Output the [x, y] coordinate of the center of the cell containing the given text.  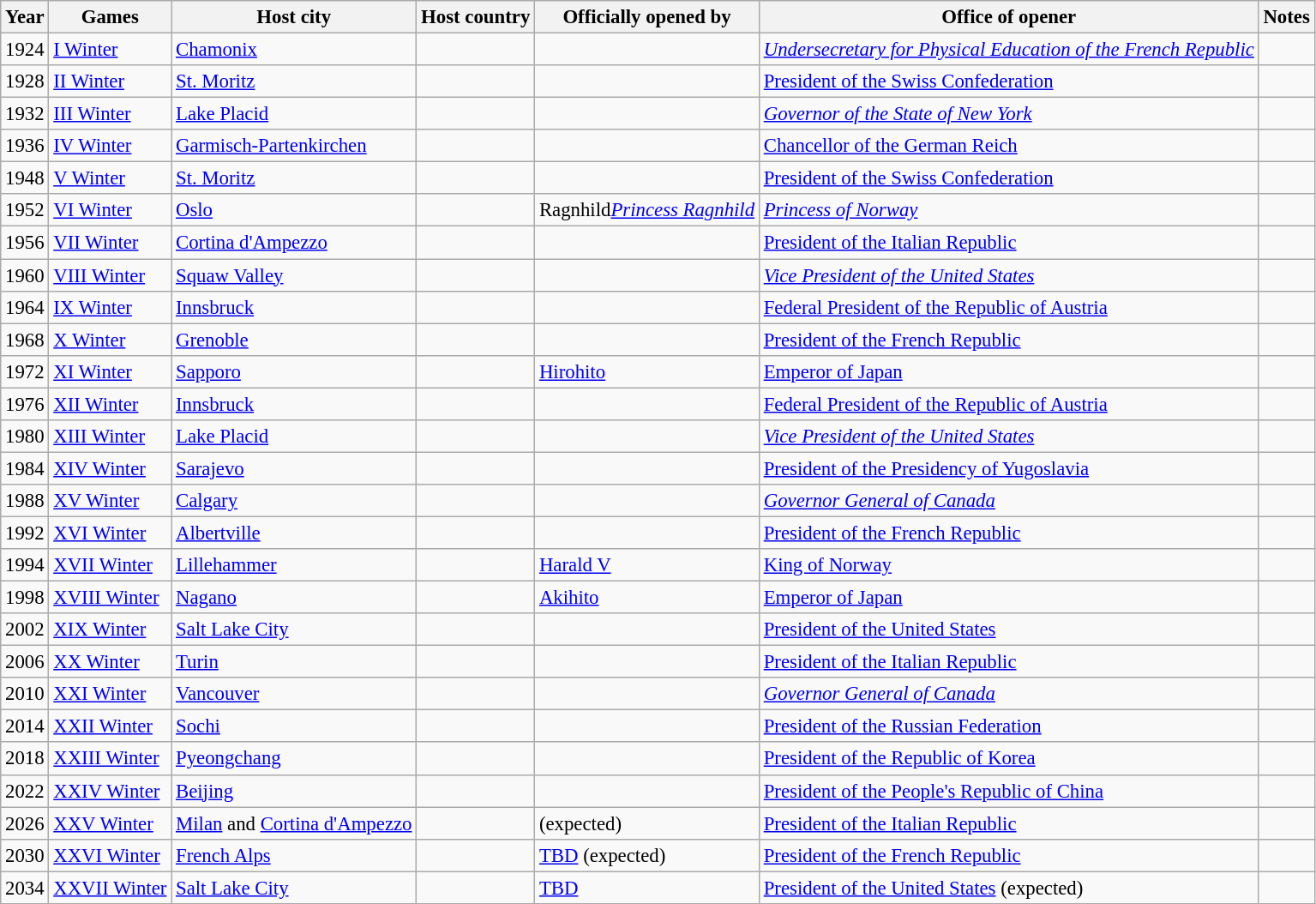
VII Winter [110, 243]
1976 [25, 404]
X Winter [110, 340]
Chancellor of the German Reich [1008, 146]
Governor of the State of New York [1008, 114]
Calgary [294, 501]
President of the United States (expected) [1008, 888]
King of Norway [1008, 565]
II Winter [110, 81]
XIV Winter [110, 468]
2002 [25, 630]
1998 [25, 598]
XIX Winter [110, 630]
1994 [25, 565]
TBD [647, 888]
President of the Republic of Korea [1008, 759]
1960 [25, 275]
1948 [25, 178]
2006 [25, 662]
Year [25, 17]
President of the People's Republic of China [1008, 791]
XII Winter [110, 404]
XV Winter [110, 501]
XXIV Winter [110, 791]
Pyeongchang [294, 759]
TBD (expected) [647, 855]
IV Winter [110, 146]
1980 [25, 437]
1932 [25, 114]
2018 [25, 759]
Sochi [294, 726]
French Alps [294, 855]
Undersecretary for Physical Education of the French Republic [1008, 50]
XXII Winter [110, 726]
Host city [294, 17]
1968 [25, 340]
IX Winter [110, 307]
Hirohito [647, 371]
1956 [25, 243]
Albertville [294, 533]
RagnhildPrincess Ragnhild [647, 210]
XIII Winter [110, 437]
President of the United States [1008, 630]
President of the Russian Federation [1008, 726]
1972 [25, 371]
Games [110, 17]
XX Winter [110, 662]
1988 [25, 501]
1984 [25, 468]
XVI Winter [110, 533]
Lillehammer [294, 565]
2030 [25, 855]
Garmisch-Partenkirchen [294, 146]
1992 [25, 533]
Oslo [294, 210]
1936 [25, 146]
(expected) [647, 823]
2034 [25, 888]
Akihito [647, 598]
1924 [25, 50]
Officially opened by [647, 17]
I Winter [110, 50]
Vancouver [294, 694]
1928 [25, 81]
2026 [25, 823]
1952 [25, 210]
2014 [25, 726]
Office of opener [1008, 17]
XXIII Winter [110, 759]
XXI Winter [110, 694]
Nagano [294, 598]
Host country [476, 17]
1964 [25, 307]
Squaw Valley [294, 275]
XXV Winter [110, 823]
XXVII Winter [110, 888]
Sarajevo [294, 468]
Harald V [647, 565]
Turin [294, 662]
Notes [1286, 17]
2010 [25, 694]
Sapporo [294, 371]
Chamonix [294, 50]
Princess of Norway [1008, 210]
XVIII Winter [110, 598]
V Winter [110, 178]
XVII Winter [110, 565]
2022 [25, 791]
XXVI Winter [110, 855]
VI Winter [110, 210]
VIII Winter [110, 275]
XI Winter [110, 371]
Cortina d'Ampezzo [294, 243]
Beijing [294, 791]
Grenoble [294, 340]
Milan and Cortina d'Ampezzo [294, 823]
III Winter [110, 114]
President of the Presidency of Yugoslavia [1008, 468]
